Extract the (X, Y) coordinate from the center of the cell holding the provided text.  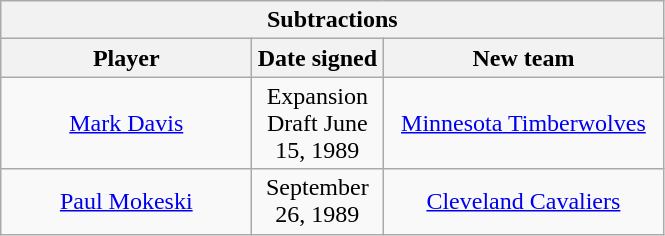
Player (126, 58)
Mark Davis (126, 123)
September 26, 1989 (318, 202)
Expansion Draft June 15, 1989 (318, 123)
Cleveland Cavaliers (524, 202)
Paul Mokeski (126, 202)
New team (524, 58)
Date signed (318, 58)
Subtractions (332, 20)
Minnesota Timberwolves (524, 123)
